Locate the cell with the specified text and output its (X, Y) center coordinate. 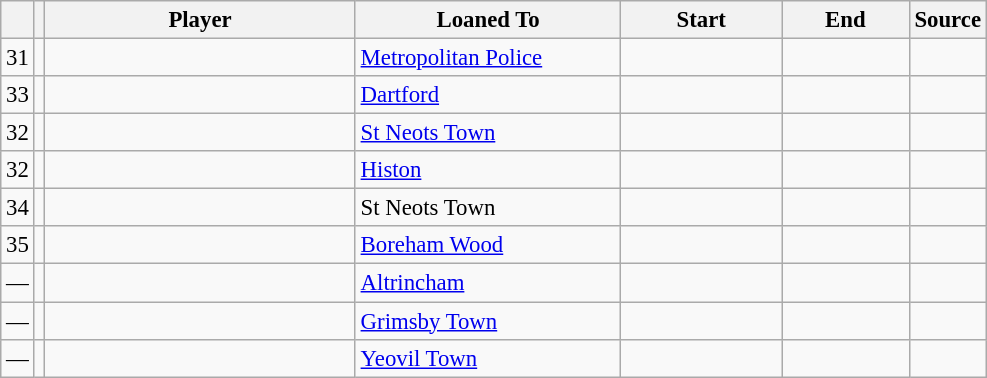
31 (18, 58)
Altrincham (488, 283)
35 (18, 245)
Boreham Wood (488, 245)
Loaned To (488, 20)
Source (948, 20)
End (846, 20)
Grimsby Town (488, 321)
Player (200, 20)
33 (18, 95)
Metropolitan Police (488, 58)
Dartford (488, 95)
Start (702, 20)
Histon (488, 170)
Yeovil Town (488, 358)
34 (18, 208)
